Output the [x, y] coordinate of the center of the cell containing the given text.  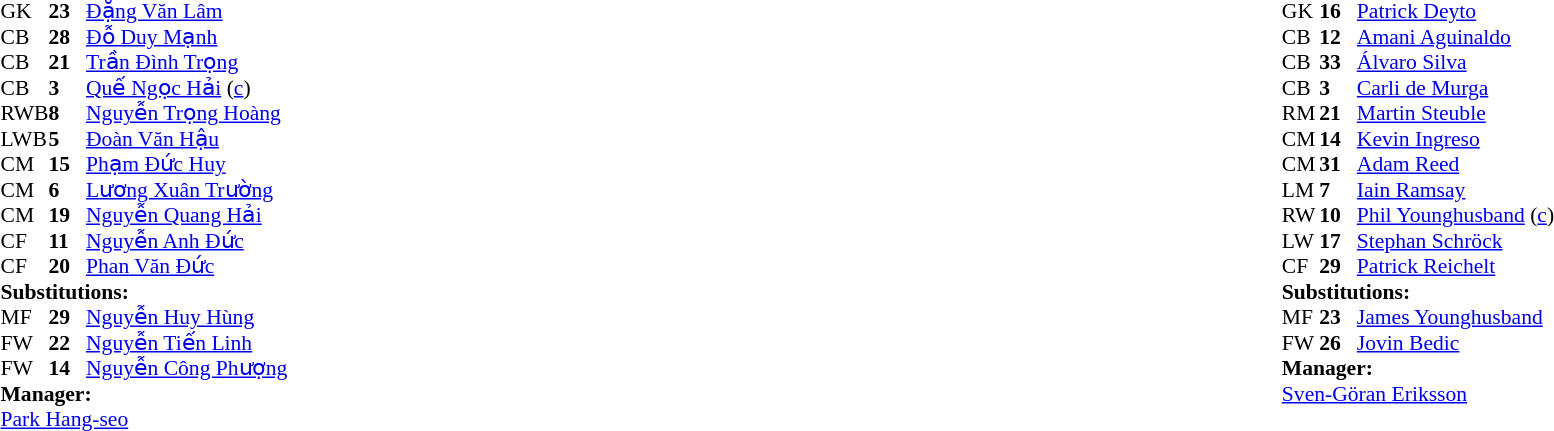
31 [1338, 165]
Martin Steuble [1456, 113]
RW [1301, 215]
LW [1301, 241]
Adam Reed [1456, 165]
Lương Xuân Trường [186, 190]
Carli de Murga [1456, 88]
RM [1301, 113]
Patrick Reichelt [1456, 267]
Nguyễn Công Phượng [186, 369]
8 [67, 113]
Álvaro Silva [1456, 63]
Phan Văn Đức [186, 267]
28 [67, 37]
Quế Ngọc Hải (c) [186, 88]
Stephan Schröck [1456, 241]
Jovin Bedic [1456, 343]
Đỗ Duy Mạnh [186, 37]
Nguyễn Trọng Hoàng [186, 113]
Sven-Göran Eriksson [1418, 394]
Phil Younghusband (c) [1456, 215]
Phạm Đức Huy [186, 165]
17 [1338, 241]
33 [1338, 63]
15 [67, 165]
Kevin Ingreso [1456, 139]
10 [1338, 215]
Nguyễn Huy Hùng [186, 317]
7 [1338, 190]
Đoàn Văn Hậu [186, 139]
11 [67, 241]
Nguyễn Tiến Linh [186, 343]
Nguyễn Quang Hải [186, 215]
Iain Ramsay [1456, 190]
Amani Aguinaldo [1456, 37]
23 [1338, 317]
26 [1338, 343]
20 [67, 267]
Trần Đình Trọng [186, 63]
LWB [24, 139]
22 [67, 343]
5 [67, 139]
LM [1301, 190]
12 [1338, 37]
19 [67, 215]
Nguyễn Anh Đức [186, 241]
RWB [24, 113]
James Younghusband [1456, 317]
6 [67, 190]
